Find where the given text appears and provide that cell's center as (x, y) coordinate. 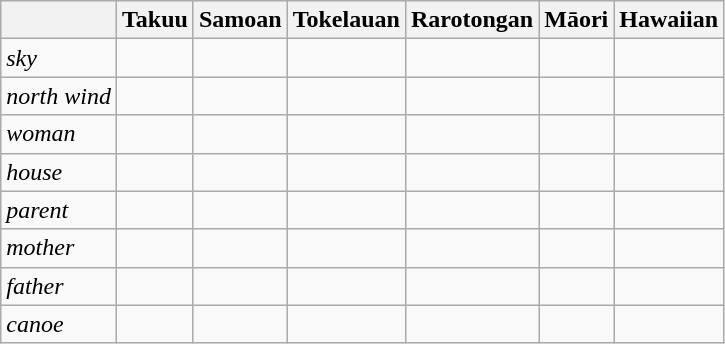
woman (59, 134)
house (59, 172)
north wind (59, 96)
mother (59, 248)
Hawaiian (669, 20)
Māori (576, 20)
Tokelauan (346, 20)
parent (59, 210)
Rarotongan (472, 20)
Takuu (156, 20)
father (59, 286)
sky (59, 58)
canoe (59, 324)
Samoan (240, 20)
